Search for the cell housing the specified text and yield its [X, Y] center coordinate. 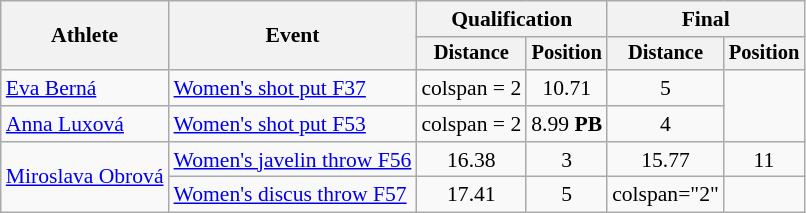
10.71 [566, 88]
Final [706, 19]
Women's shot put F37 [293, 88]
11 [764, 160]
Miroslava Obrová [85, 178]
Women's shot put F53 [293, 124]
17.41 [471, 195]
16.38 [471, 160]
Eva Berná [85, 88]
Women's javelin throw F56 [293, 160]
Athlete [85, 36]
Qualification [512, 19]
Women's discus throw F57 [293, 195]
colspan="2" [666, 195]
3 [566, 160]
Anna Luxová [85, 124]
4 [666, 124]
8.99 PB [566, 124]
15.77 [666, 160]
Event [293, 36]
